From the cell containing the given text, extract its center point as [X, Y] coordinate. 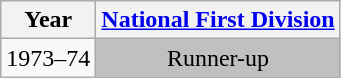
Year [48, 20]
National First Division [218, 20]
1973–74 [48, 58]
Runner-up [218, 58]
